Pinpoint the cell where the given text exists, returning its [X, Y] midpoint coordinate. 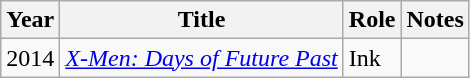
Role [372, 20]
Ink [372, 58]
Year [30, 20]
2014 [30, 58]
Title [202, 20]
X-Men: Days of Future Past [202, 58]
Notes [435, 20]
